Return the [x, y] coordinate for the center point of the cell that contains the specified text.  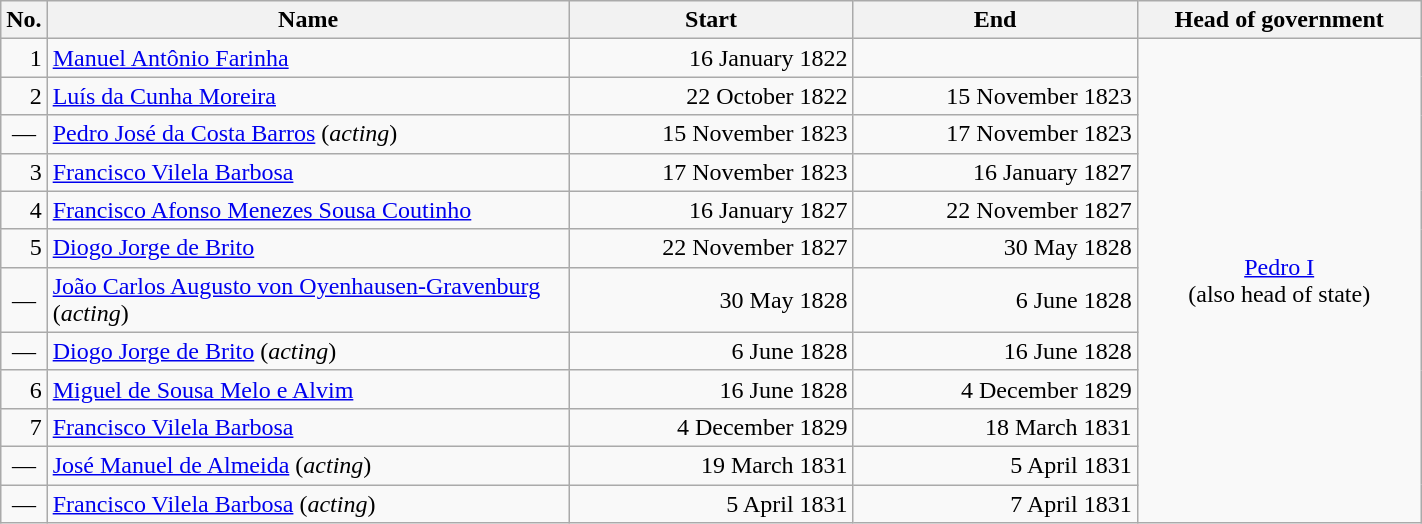
Miguel de Sousa Melo e Alvim [308, 389]
No. [24, 20]
22 October 1822 [711, 96]
Diogo Jorge de Brito (acting) [308, 351]
Pedro José da Costa Barros (acting) [308, 134]
3 [24, 172]
Start [711, 20]
1 [24, 58]
6 [24, 389]
4 [24, 210]
19 March 1831 [711, 465]
Diogo Jorge de Brito [308, 248]
Head of government [1279, 20]
End [995, 20]
16 January 1822 [711, 58]
Francisco Afonso Menezes Sousa Coutinho [308, 210]
João Carlos Augusto von Oyenhausen-Gravenburg (acting) [308, 300]
Name [308, 20]
18 March 1831 [995, 427]
5 [24, 248]
Francisco Vilela Barbosa (acting) [308, 503]
José Manuel de Almeida (acting) [308, 465]
7 April 1831 [995, 503]
Pedro I(also head of state) [1279, 281]
Manuel Antônio Farinha [308, 58]
Luís da Cunha Moreira [308, 96]
2 [24, 96]
7 [24, 427]
